For the text-containing cell, return its midpoint in [X, Y] coordinate format. 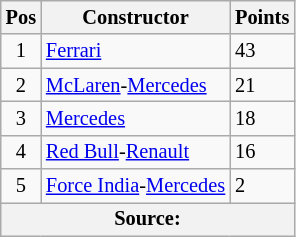
Red Bull-Renault [136, 152]
5 [21, 186]
Mercedes [136, 118]
Source: [148, 219]
3 [21, 118]
4 [21, 152]
Constructor [136, 17]
43 [262, 51]
Points [262, 17]
Pos [21, 17]
1 [21, 51]
Force India-Mercedes [136, 186]
21 [262, 85]
18 [262, 118]
McLaren-Mercedes [136, 85]
Ferrari [136, 51]
16 [262, 152]
